Provide the (x, y) coordinate of the cell's center where the given text is located.  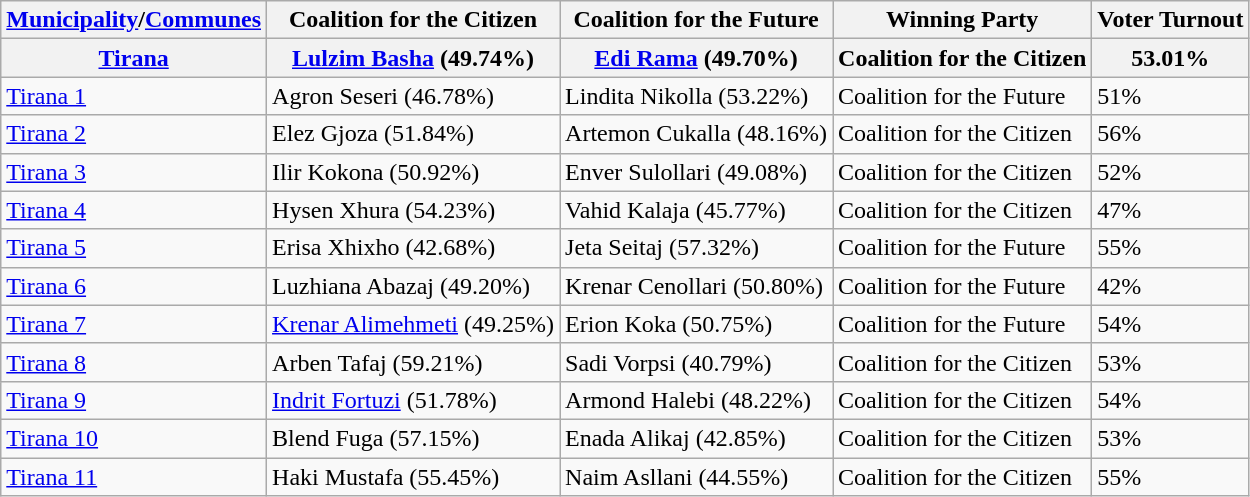
Erisa Xhixho (42.68%) (414, 248)
Tirana 2 (134, 134)
Krenar Cenollari (50.80%) (696, 286)
Municipality/Communes (134, 20)
Tirana 6 (134, 286)
Enada Alikaj (42.85%) (696, 438)
53.01% (1170, 58)
Tirana (134, 58)
Lulzim Basha (49.74%) (414, 58)
Ilir Kokona (50.92%) (414, 172)
Winning Party (962, 20)
Tirana 7 (134, 324)
Jeta Seitaj (57.32%) (696, 248)
Vahid Kalaja (45.77%) (696, 210)
Haki Mustafa (55.45%) (414, 477)
Blend Fuga (57.15%) (414, 438)
Tirana 5 (134, 248)
Indrit Fortuzi (51.78%) (414, 400)
Tirana 8 (134, 362)
Krenar Alimehmeti (49.25%) (414, 324)
Edi Rama (49.70%) (696, 58)
Agron Seseri (46.78%) (414, 96)
Tirana 3 (134, 172)
Artemon Cukalla (48.16%) (696, 134)
Sadi Vorpsi (40.79%) (696, 362)
47% (1170, 210)
Enver Sulollari (49.08%) (696, 172)
Naim Asllani (44.55%) (696, 477)
Luzhiana Abazaj (49.20%) (414, 286)
Tirana 10 (134, 438)
Erion Koka (50.75%) (696, 324)
Lindita Nikolla (53.22%) (696, 96)
Tirana 1 (134, 96)
51% (1170, 96)
Arben Tafaj (59.21%) (414, 362)
56% (1170, 134)
Tirana 11 (134, 477)
42% (1170, 286)
Tirana 4 (134, 210)
Hysen Xhura (54.23%) (414, 210)
Armond Halebi (48.22%) (696, 400)
52% (1170, 172)
Elez Gjoza (51.84%) (414, 134)
Voter Turnout (1170, 20)
Tirana 9 (134, 400)
